Extract the [X, Y] coordinate from the center of the cell holding the provided text.  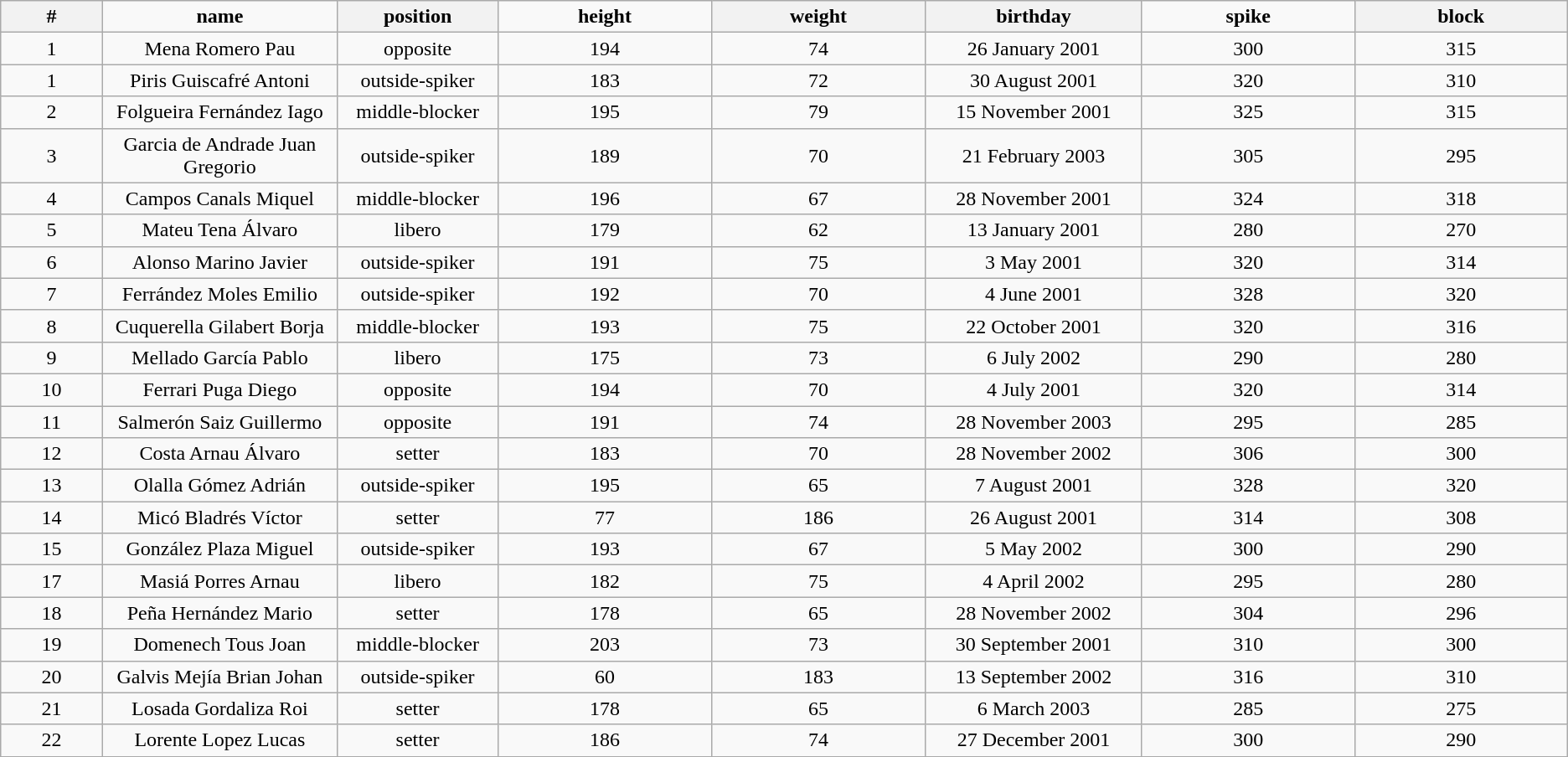
Costa Arnau Álvaro [219, 454]
60 [605, 677]
3 [52, 156]
Folgueira Fernández Iago [219, 112]
Salmerón Saiz Guillermo [219, 421]
Olalla Gómez Adrián [219, 486]
Domenech Tous Joan [219, 645]
Cuquerella Gilabert Borja [219, 326]
Galvis Mejía Brian Johan [219, 677]
7 August 2001 [1034, 486]
17 [52, 581]
30 August 2001 [1034, 80]
weight [818, 17]
González Plaza Miguel [219, 549]
189 [605, 156]
Garcia de Andrade Juan Gregorio [219, 156]
2 [52, 112]
6 July 2002 [1034, 358]
21 [52, 708]
Lorente Lopez Lucas [219, 740]
18 [52, 613]
28 November 2003 [1034, 421]
13 September 2002 [1034, 677]
203 [605, 645]
22 October 2001 [1034, 326]
10 [52, 389]
6 March 2003 [1034, 708]
62 [818, 230]
11 [52, 421]
# [52, 17]
318 [1461, 198]
name [219, 17]
5 [52, 230]
196 [605, 198]
324 [1248, 198]
27 December 2001 [1034, 740]
Losada Gordaliza Roi [219, 708]
20 [52, 677]
30 September 2001 [1034, 645]
79 [818, 112]
15 November 2001 [1034, 112]
270 [1461, 230]
4 April 2002 [1034, 581]
5 May 2002 [1034, 549]
9 [52, 358]
26 January 2001 [1034, 49]
26 August 2001 [1034, 518]
21 February 2003 [1034, 156]
Mena Romero Pau [219, 49]
22 [52, 740]
block [1461, 17]
position [418, 17]
4 July 2001 [1034, 389]
birthday [1034, 17]
Campos Canals Miquel [219, 198]
Alonso Marino Javier [219, 262]
Ferrari Puga Diego [219, 389]
13 [52, 486]
296 [1461, 613]
Peña Hernández Mario [219, 613]
15 [52, 549]
Micó Bladrés Víctor [219, 518]
77 [605, 518]
182 [605, 581]
28 November 2001 [1034, 198]
304 [1248, 613]
4 June 2001 [1034, 294]
72 [818, 80]
4 [52, 198]
Piris Guiscafré Antoni [219, 80]
175 [605, 358]
14 [52, 518]
6 [52, 262]
Mellado García Pablo [219, 358]
306 [1248, 454]
308 [1461, 518]
Masiá Porres Arnau [219, 581]
179 [605, 230]
12 [52, 454]
305 [1248, 156]
spike [1248, 17]
8 [52, 326]
7 [52, 294]
325 [1248, 112]
19 [52, 645]
Ferrández Moles Emilio [219, 294]
275 [1461, 708]
3 May 2001 [1034, 262]
Mateu Tena Álvaro [219, 230]
13 January 2001 [1034, 230]
192 [605, 294]
height [605, 17]
